Capture the cell that displays the provided text and extract its [X, Y] central coordinate. 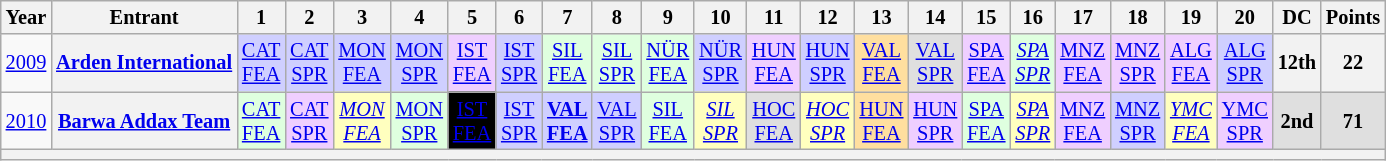
7 [567, 17]
10 [720, 17]
6 [519, 17]
2nd [1297, 121]
HOCFEA [774, 121]
71 [1353, 121]
NÜRFEA [668, 63]
18 [1138, 17]
17 [1082, 17]
YMCFEA [1191, 121]
Arden International [144, 63]
4 [420, 17]
12th [1297, 63]
2 [309, 17]
9 [668, 17]
16 [1032, 17]
HOCSPR [828, 121]
11 [774, 17]
2009 [26, 63]
ALGFEA [1191, 63]
2010 [26, 121]
NÜRSPR [720, 63]
12 [828, 17]
ALGSPR [1245, 63]
19 [1191, 17]
3 [362, 17]
22 [1353, 63]
Points [1353, 17]
15 [986, 17]
DC [1297, 17]
YMCSPR [1245, 121]
20 [1245, 17]
8 [616, 17]
Barwa Addax Team [144, 121]
1 [261, 17]
Year [26, 17]
5 [472, 17]
Entrant [144, 17]
14 [935, 17]
13 [882, 17]
